Provide the [x, y] coordinate of the cell's center where the given text is located.  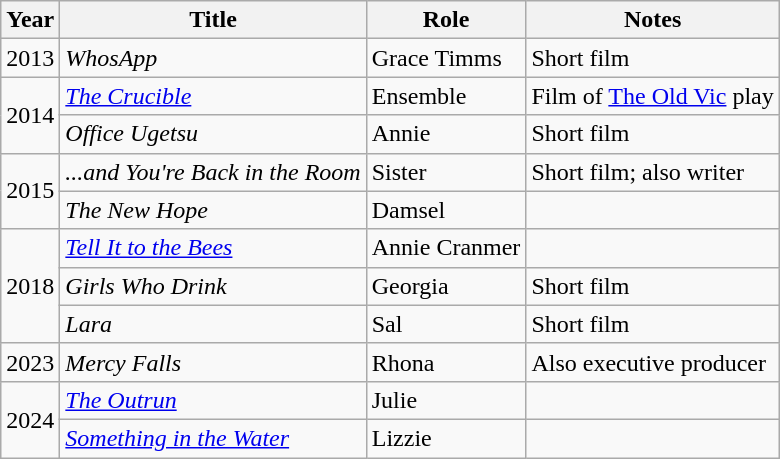
Notes [652, 20]
2014 [30, 115]
Short film; also writer [652, 172]
Mercy Falls [213, 362]
The New Hope [213, 210]
Office Ugetsu [213, 134]
Julie [446, 400]
Damsel [446, 210]
...and You're Back in the Room [213, 172]
Also executive producer [652, 362]
The Crucible [213, 96]
Georgia [446, 286]
2018 [30, 286]
2023 [30, 362]
Rhona [446, 362]
The Outrun [213, 400]
Ensemble [446, 96]
Lizzie [446, 438]
Sal [446, 324]
2015 [30, 191]
Grace Timms [446, 58]
Tell It to the Bees [213, 248]
Film of The Old Vic play [652, 96]
Role [446, 20]
Title [213, 20]
Something in the Water [213, 438]
WhosApp [213, 58]
Annie [446, 134]
Annie Cranmer [446, 248]
Sister [446, 172]
Girls Who Drink [213, 286]
Year [30, 20]
2024 [30, 419]
Lara [213, 324]
2013 [30, 58]
